Return [x, y] of the center of cell containing provided text 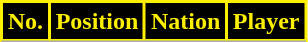
Player [266, 22]
No. [26, 22]
Nation [186, 22]
Position [96, 22]
